Return [X, Y] of the center of cell containing provided text 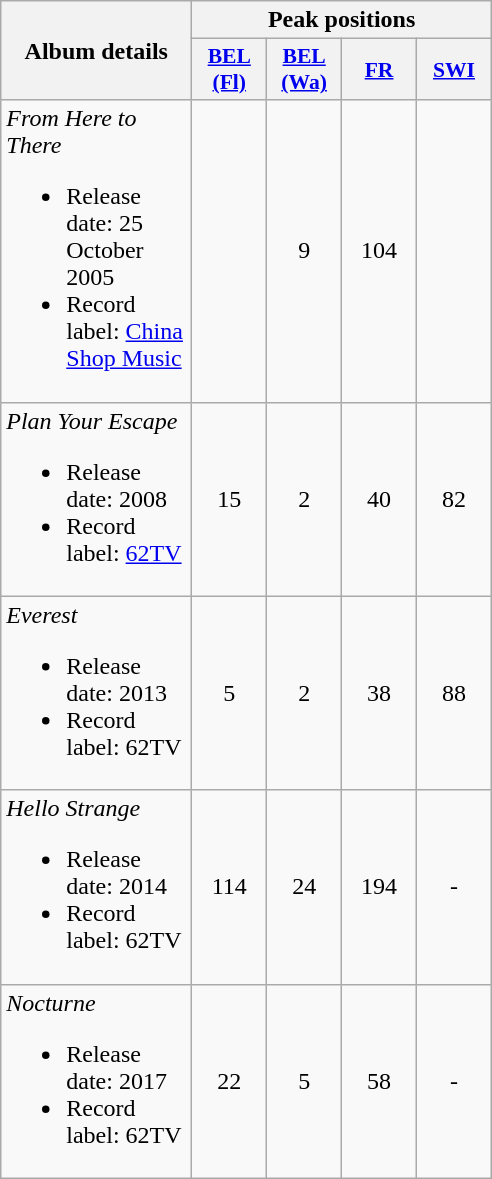
194 [380, 887]
9 [304, 251]
82 [454, 499]
88 [454, 693]
BEL (Wa) [304, 70]
Hello StrangeRelease date: 2014Record label: 62TV [96, 887]
BEL (Fl) [230, 70]
104 [380, 251]
Album details [96, 50]
FR [380, 70]
22 [230, 1081]
24 [304, 887]
58 [380, 1081]
114 [230, 887]
EverestRelease date: 2013Record label: 62TV [96, 693]
Plan Your EscapeRelease date: 2008Record label: 62TV [96, 499]
Peak positions [342, 20]
38 [380, 693]
40 [380, 499]
NocturneRelease date: 2017Record label: 62TV [96, 1081]
From Here to ThereRelease date: 25 October 2005Record label: China Shop Music [96, 251]
15 [230, 499]
SWI [454, 70]
